Capture the cell that displays the provided text and extract its (x, y) central coordinate. 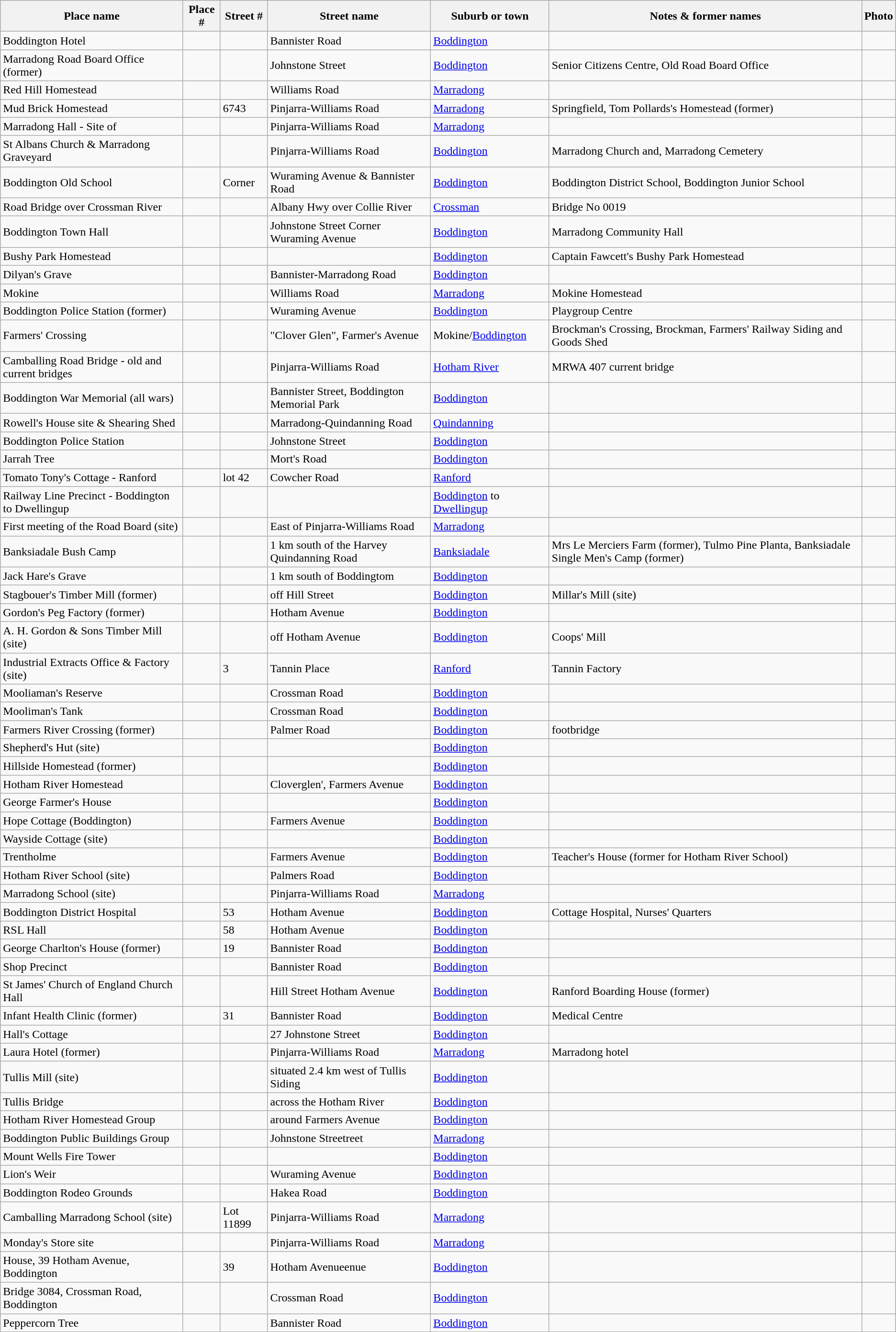
Marradong School (site) (92, 893)
Hillside Homestead (former) (92, 766)
1 km south of the Harvey Quindanning Road (349, 552)
1 km south of Boddingtom (349, 576)
Gordon's Peg Factory (former) (92, 612)
Infant Health Clinic (former) (92, 1016)
Bannister-Marradong Road (349, 274)
Industrial Extracts Office & Factory (site) (92, 668)
Teacher's House (former for Hotham River School) (706, 857)
Tannin Factory (706, 668)
Camballing Road Bridge - old and current bridges (92, 367)
Monday's Store site (92, 1242)
Rowell's House site & Shearing Shed (92, 423)
Wayside Cottage (site) (92, 839)
Farmers River Crossing (former) (92, 730)
Marradong-Quindanning Road (349, 423)
27 Johnstone Street (349, 1034)
Mount Wells Fire Tower (92, 1156)
Mokine (92, 293)
Dilyan's Grave (92, 274)
19 (244, 948)
First meeting of the Road Board (site) (92, 527)
St James' Church of England Church Hall (92, 991)
Bridge 3084, Crossman Road, Boddington (92, 1298)
Marradong Church and, Marradong Cemetery (706, 151)
58 (244, 930)
39 (244, 1267)
Bannister Street, Boddington Memorial Park (349, 398)
Palmers Road (349, 875)
Place # (202, 16)
Cloverglen', Farmers Avenue (349, 784)
Boddington Public Buildings Group (92, 1138)
Boddington Hotel (92, 41)
RSL Hall (92, 930)
Tullis Bridge (92, 1102)
Boddington Rodeo Grounds (92, 1193)
Mud Brick Homestead (92, 108)
Quindanning (490, 423)
Banksiadale (490, 552)
Marradong Hall - Site of (92, 126)
Hill Street Hotham Avenue (349, 991)
Marradong Road Board Office (former) (92, 65)
MRWA 407 current bridge (706, 367)
Bushy Park Homestead (92, 256)
East of Pinjarra-Williams Road (349, 527)
Marradong Community Hall (706, 232)
footbridge (706, 730)
Peppercorn Tree (92, 1323)
Boddington District School, Boddington Junior School (706, 182)
off Hotham Avenue (349, 637)
Stagbouer's Timber Mill (former) (92, 594)
Mrs Le Merciers Farm (former), Tulmo Pine Planta, Banksiadale Single Men's Camp (former) (706, 552)
situated 2.4 km west of Tullis Siding (349, 1077)
Albany Hwy over Collie River (349, 207)
Johnstone Streetreet (349, 1138)
lot 42 (244, 477)
St Albans Church & Marradong Graveyard (92, 151)
Tullis Mill (site) (92, 1077)
Notes & former names (706, 16)
Brockman's Crossing, Brockman, Farmers' Railway Siding and Goods Shed (706, 336)
Hotham Avenueenue (349, 1267)
George Farmer's House (92, 802)
Hotham River School (site) (92, 875)
6743 (244, 108)
Farmers' Crossing (92, 336)
Jack Hare's Grave (92, 576)
Hall's Cottage (92, 1034)
around Farmers Avenue (349, 1120)
Mokine/Boddington (490, 336)
Springfield, Tom Pollards's Homestead (former) (706, 108)
Coops' Mill (706, 637)
Red Hill Homestead (92, 90)
Jarrah Tree (92, 459)
Hakea Road (349, 1193)
Camballing Marradong School (site) (92, 1217)
Millar's Mill (site) (706, 594)
Boddington to Dwellingup (490, 502)
Wuraming Avenue & Bannister Road (349, 182)
Railway Line Precinct - Boddington to Dwellingup (92, 502)
Boddington War Memorial (all wars) (92, 398)
Hotham River Homestead (92, 784)
Shop Precinct (92, 967)
Boddington Old School (92, 182)
Crossman (490, 207)
Lot 11899 (244, 1217)
Lion's Weir (92, 1174)
Cottage Hospital, Nurses' Quarters (706, 912)
Banksiadale Bush Camp (92, 552)
Tannin Place (349, 668)
Boddington District Hospital (92, 912)
Tomato Tony's Cottage - Ranford (92, 477)
House, 39 Hotham Avenue, Boddington (92, 1267)
across the Hotham River (349, 1102)
off Hill Street (349, 594)
Place name (92, 16)
3 (244, 668)
A. H. Gordon & Sons Timber Mill (site) (92, 637)
Bridge No 0019 (706, 207)
Hotham River (490, 367)
Palmer Road (349, 730)
Mooliman's Tank (92, 711)
Mort's Road (349, 459)
Photo (879, 16)
Trentholme (92, 857)
Shepherd's Hut (site) (92, 748)
Playgroup Centre (706, 311)
Ranford Boarding House (former) (706, 991)
Hope Cottage (Boddington) (92, 821)
George Charlton's House (former) (92, 948)
Mokine Homestead (706, 293)
Boddington Police Station (92, 441)
Corner (244, 182)
Johnstone Street Corner Wuraming Avenue (349, 232)
Hotham River Homestead Group (92, 1120)
Captain Fawcett's Bushy Park Homestead (706, 256)
Boddington Town Hall (92, 232)
Suburb or town (490, 16)
Cowcher Road (349, 477)
"Clover Glen", Farmer's Avenue (349, 336)
Marradong hotel (706, 1052)
Road Bridge over Crossman River (92, 207)
Street # (244, 16)
Boddington Police Station (former) (92, 311)
Medical Centre (706, 1016)
Laura Hotel (former) (92, 1052)
Mooliaman's Reserve (92, 693)
Senior Citizens Centre, Old Road Board Office (706, 65)
53 (244, 912)
31 (244, 1016)
Street name (349, 16)
